From the cell containing the given text, extract its center point as (x, y) coordinate. 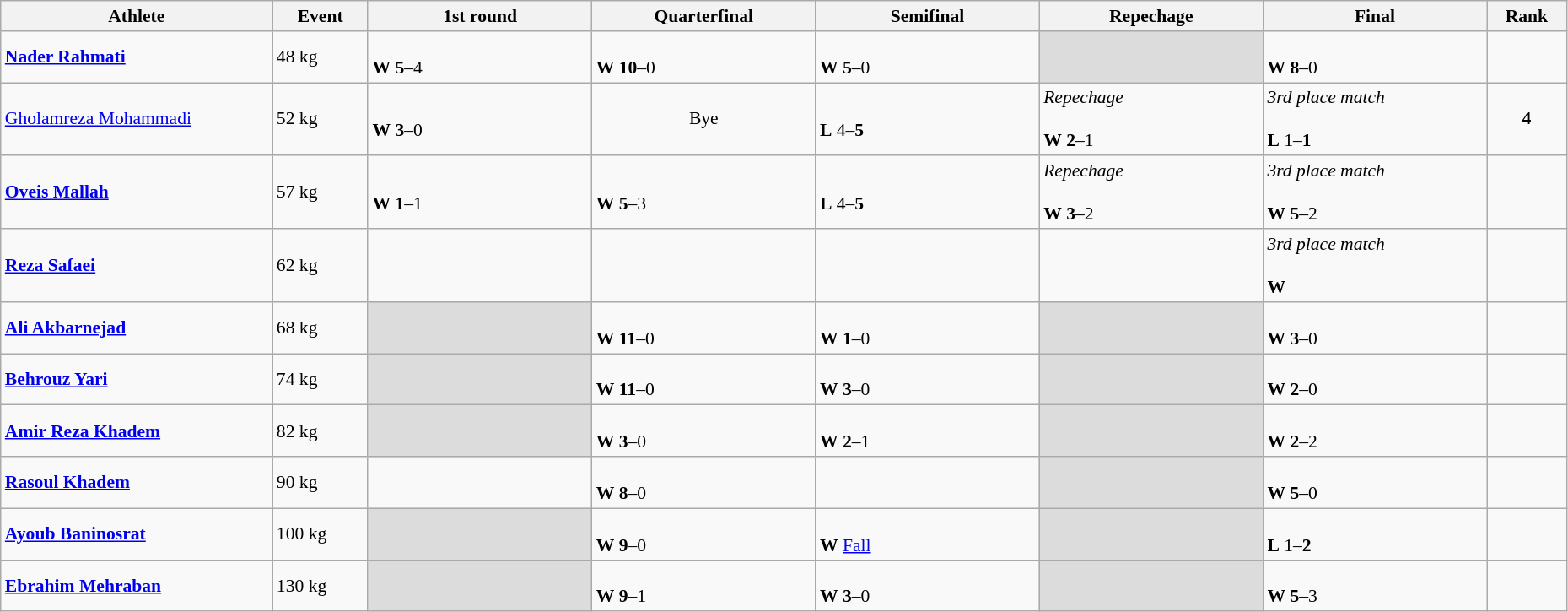
W 1–0 (928, 328)
3rd place matchW (1375, 265)
62 kg (321, 265)
Semifinal (928, 16)
W 10–0 (703, 57)
RepechageW 3–2 (1150, 192)
W Fall (928, 533)
W 2–2 (1375, 431)
Amir Reza Khadem (137, 431)
W 2–0 (1375, 380)
L 1–2 (1375, 533)
100 kg (321, 533)
48 kg (321, 57)
Rank (1527, 16)
57 kg (321, 192)
130 kg (321, 586)
W 1–1 (479, 192)
Ebrahim Mehraban (137, 586)
W 9–0 (703, 533)
Ali Akbarnejad (137, 328)
3rd place matchL 1–1 (1375, 120)
1st round (479, 16)
Nader Rahmati (137, 57)
Ayoub Baninosrat (137, 533)
Repechage (1150, 16)
Reza Safaei (137, 265)
82 kg (321, 431)
Oveis Mallah (137, 192)
Event (321, 16)
Gholamreza Mohammadi (137, 120)
Bye (703, 120)
W 9–1 (703, 586)
68 kg (321, 328)
90 kg (321, 483)
W 2–1 (928, 431)
RepechageW 2–1 (1150, 120)
52 kg (321, 120)
3rd place matchW 5–2 (1375, 192)
Quarterfinal (703, 16)
4 (1527, 120)
W 5–4 (479, 57)
Behrouz Yari (137, 380)
74 kg (321, 380)
Rasoul Khadem (137, 483)
Athlete (137, 16)
Final (1375, 16)
